Capture the cell that displays the provided text and extract its (X, Y) central coordinate. 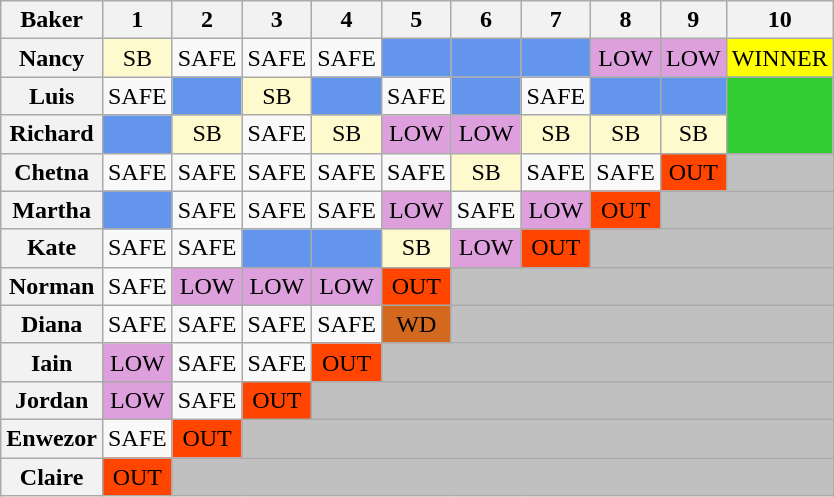
Martha (52, 210)
Claire (52, 477)
Diana (52, 324)
9 (693, 20)
WD (416, 324)
Nancy (52, 58)
7 (556, 20)
5 (416, 20)
Richard (52, 134)
Baker (52, 20)
Iain (52, 362)
1 (137, 20)
10 (780, 20)
WINNER (780, 58)
Kate (52, 248)
2 (207, 20)
Chetna (52, 172)
Luis (52, 96)
3 (277, 20)
4 (347, 20)
8 (626, 20)
6 (486, 20)
Norman (52, 286)
Enwezor (52, 438)
Jordan (52, 400)
